Capture the cell that displays the provided text and extract its (x, y) central coordinate. 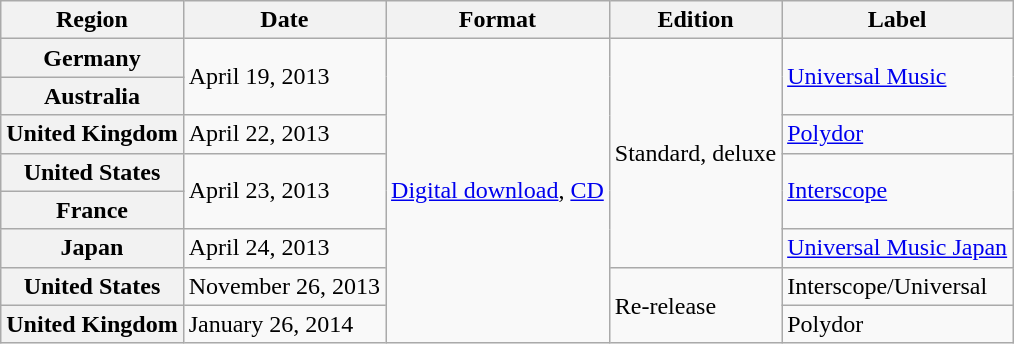
April 22, 2013 (284, 134)
November 26, 2013 (284, 286)
Edition (695, 20)
Universal Music Japan (898, 248)
France (92, 210)
Japan (92, 248)
Standard, deluxe (695, 153)
Australia (92, 96)
Universal Music (898, 77)
Interscope (898, 191)
April 23, 2013 (284, 191)
Germany (92, 58)
Re-release (695, 305)
Interscope/Universal (898, 286)
Date (284, 20)
April 24, 2013 (284, 248)
Region (92, 20)
April 19, 2013 (284, 77)
Digital download, CD (498, 191)
Label (898, 20)
Format (498, 20)
January 26, 2014 (284, 324)
